Pinpoint the cell where the given text exists, returning its (X, Y) midpoint coordinate. 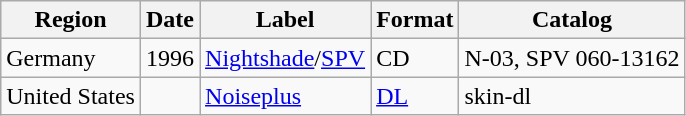
CD (415, 58)
Germany (71, 58)
Format (415, 20)
skin-dl (572, 96)
DL (415, 96)
1996 (170, 58)
Region (71, 20)
Label (286, 20)
Catalog (572, 20)
Date (170, 20)
N-03, SPV 060-13162 (572, 58)
United States (71, 96)
Noiseplus (286, 96)
Nightshade/SPV (286, 58)
